Return [X, Y] of the center of cell containing provided text 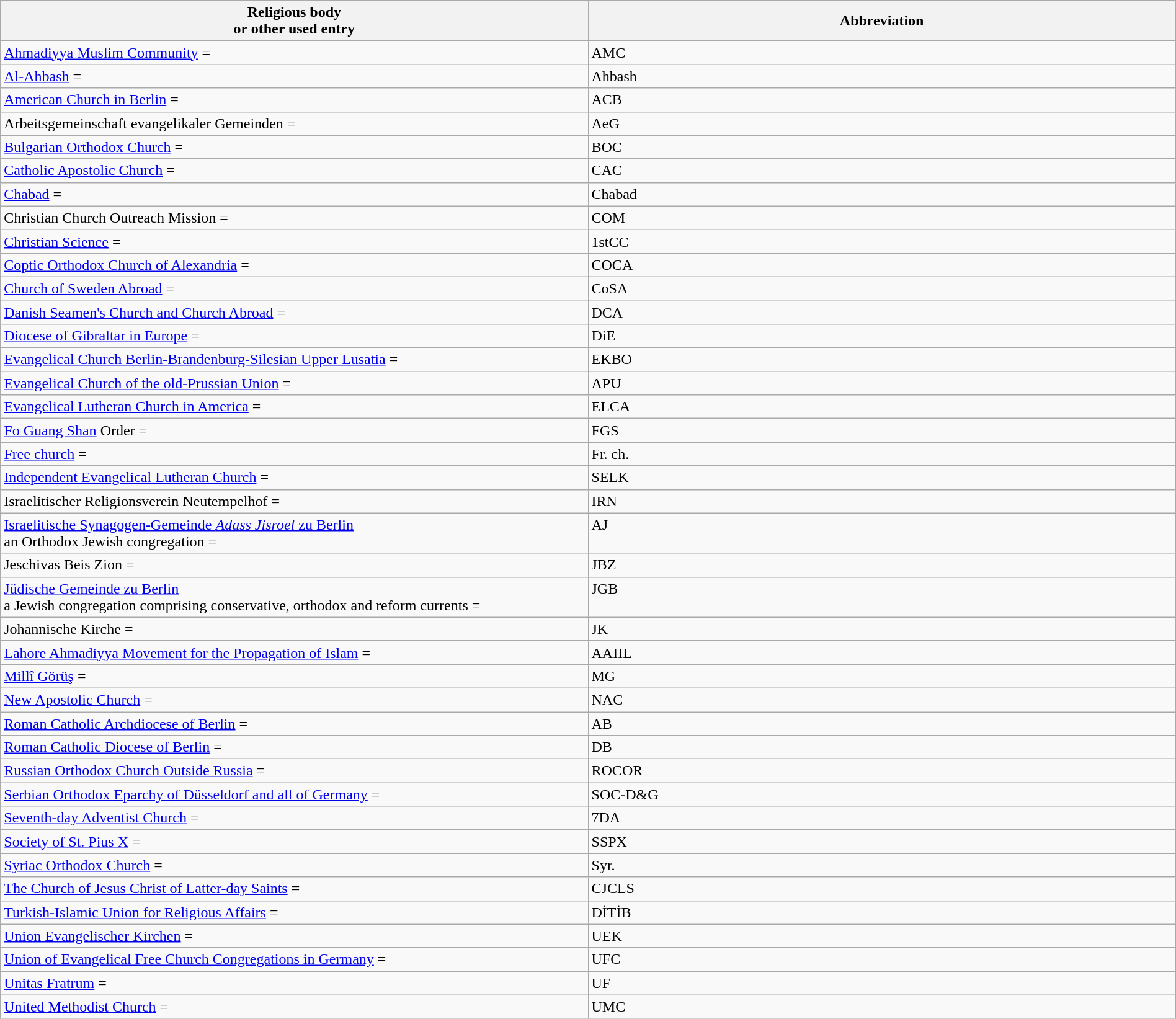
CJCLS [882, 889]
Jeschivas Beis Zion = [294, 565]
Chabad = [294, 194]
Society of St. Pius X = [294, 842]
UFC [882, 959]
Coptic Orthodox Church of Alexandria = [294, 265]
Church of Sweden Abroad = [294, 288]
ELCA [882, 407]
Israelitische Synagogen-Gemeinde Adass Jisroel zu Berlinan Orthodox Jewish congregation = [294, 533]
JK [882, 629]
Ahbash [882, 76]
Israelitischer Religionsverein Neutempelhof = [294, 501]
DB [882, 747]
Evangelical Church of the old-Prussian Union = [294, 383]
Fr. ch. [882, 454]
FGS [882, 430]
UEK [882, 936]
Arbeitsgemeinschaft evangelikaler Gemeinden = [294, 123]
1stCC [882, 241]
DİTİB [882, 912]
UMC [882, 1007]
Religious bodyor other used entry [294, 21]
NAC [882, 700]
CoSA [882, 288]
Jüdische Gemeinde zu Berlina Jewish congregation comprising conservative, orthodox and reform currents = [294, 597]
IRN [882, 501]
American Church in Berlin = [294, 100]
Diocese of Gibraltar in Europe = [294, 336]
Evangelical Church Berlin-Brandenburg-Silesian Upper Lusatia = [294, 360]
Christian Science = [294, 241]
Russian Orthodox Church Outside Russia = [294, 771]
MG [882, 676]
AeG [882, 123]
CAC [882, 171]
COM [882, 218]
Millî Görüş = [294, 676]
AJ [882, 533]
New Apostolic Church = [294, 700]
Fo Guang Shan Order = [294, 430]
JBZ [882, 565]
AB [882, 724]
ACB [882, 100]
Johannische Kirche = [294, 629]
SOC-D&G [882, 794]
Union of Evangelical Free Church Congregations in Germany = [294, 959]
Independent Evangelical Lutheran Church = [294, 478]
ROCOR [882, 771]
APU [882, 383]
UF [882, 983]
Seventh-day Adventist Church = [294, 818]
Evangelical Lutheran Church in America = [294, 407]
Ahmadiyya Muslim Community = [294, 53]
The Church of Jesus Christ of Latter-day Saints = [294, 889]
Serbian Orthodox Eparchy of Düsseldorf and all of Germany = [294, 794]
AMC [882, 53]
Syriac Orthodox Church = [294, 865]
Danish Seamen's Church and Church Abroad = [294, 312]
Catholic Apostolic Church = [294, 171]
SELK [882, 478]
Turkish-Islamic Union for Religious Affairs = [294, 912]
Free church = [294, 454]
Lahore Ahmadiyya Movement for the Propagation of Islam = [294, 652]
Roman Catholic Archdiocese of Berlin = [294, 724]
Abbreviation [882, 21]
Christian Church Outreach Mission = [294, 218]
United Methodist Church = [294, 1007]
DCA [882, 312]
COCA [882, 265]
Syr. [882, 865]
BOC [882, 147]
EKBO [882, 360]
Roman Catholic Diocese of Berlin = [294, 747]
SSPX [882, 842]
JGB [882, 597]
Unitas Fratrum = [294, 983]
DiE [882, 336]
AAIIL [882, 652]
Bulgarian Orthodox Church = [294, 147]
Al-Ahbash = [294, 76]
7DA [882, 818]
Chabad [882, 194]
Union Evangelischer Kirchen = [294, 936]
